Return the (x, y) coordinate for the center point of the cell that contains the specified text.  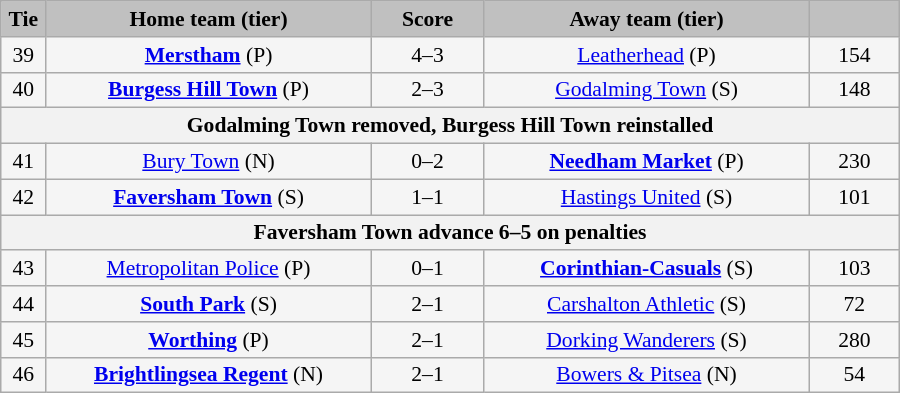
Leatherhead (P) (647, 55)
280 (854, 340)
72 (854, 304)
40 (24, 90)
46 (24, 375)
Burgess Hill Town (P) (209, 90)
Godalming Town removed, Burgess Hill Town reinstalled (450, 126)
101 (854, 197)
Brightlingsea Regent (N) (209, 375)
Hastings United (S) (647, 197)
Metropolitan Police (P) (209, 269)
41 (24, 162)
Corinthian-Casuals (S) (647, 269)
Worthing (P) (209, 340)
Faversham Town (S) (209, 197)
Merstham (P) (209, 55)
4–3 (427, 55)
South Park (S) (209, 304)
148 (854, 90)
Dorking Wanderers (S) (647, 340)
43 (24, 269)
230 (854, 162)
Godalming Town (S) (647, 90)
42 (24, 197)
Away team (tier) (647, 19)
Bowers & Pitsea (N) (647, 375)
103 (854, 269)
Faversham Town advance 6–5 on penalties (450, 233)
54 (854, 375)
Bury Town (N) (209, 162)
0–1 (427, 269)
Needham Market (P) (647, 162)
45 (24, 340)
0–2 (427, 162)
Carshalton Athletic (S) (647, 304)
2–3 (427, 90)
Home team (tier) (209, 19)
Score (427, 19)
39 (24, 55)
154 (854, 55)
44 (24, 304)
Tie (24, 19)
1–1 (427, 197)
